Locate the cell with the specified text and output its (X, Y) center coordinate. 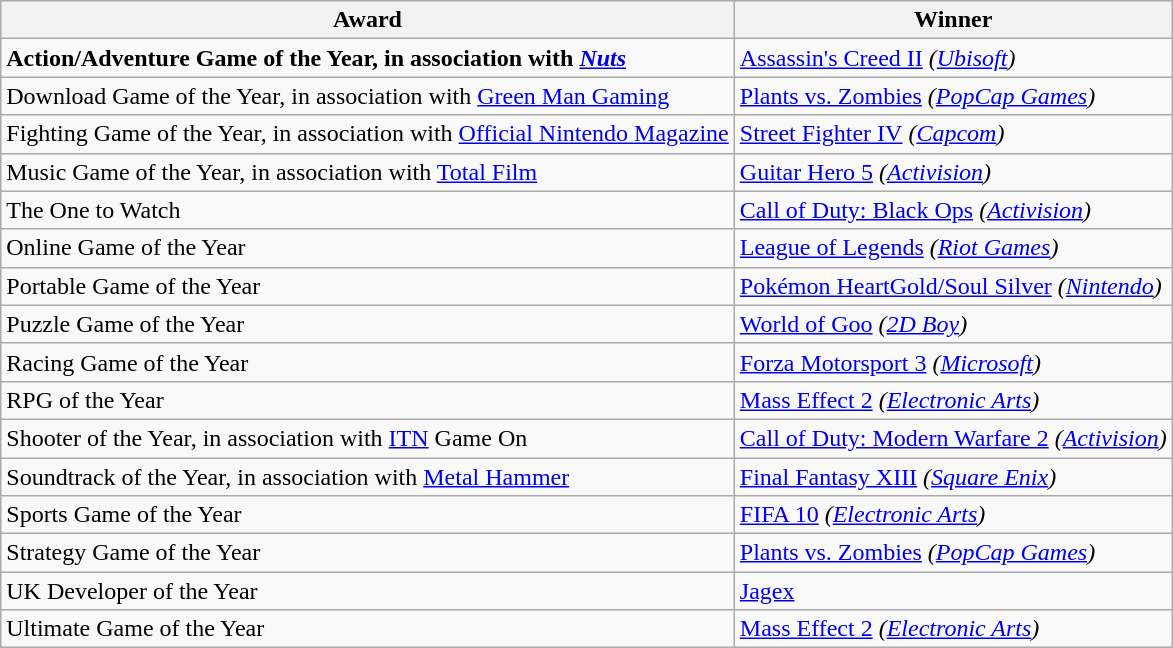
Strategy Game of the Year (368, 553)
Ultimate Game of the Year (368, 629)
Street Fighter IV (Capcom) (953, 134)
Assassin's Creed II (Ubisoft) (953, 58)
Puzzle Game of the Year (368, 324)
Racing Game of the Year (368, 362)
Action/Adventure Game of the Year, in association with Nuts (368, 58)
Final Fantasy XIII (Square Enix) (953, 477)
Guitar Hero 5 (Activision) (953, 172)
Soundtrack of the Year, in association with Metal Hammer (368, 477)
RPG of the Year (368, 400)
Jagex (953, 591)
The One to Watch (368, 210)
Shooter of the Year, in association with ITN Game On (368, 438)
League of Legends (Riot Games) (953, 248)
Pokémon HeartGold/Soul Silver (Nintendo) (953, 286)
Award (368, 20)
Music Game of the Year, in association with Total Film (368, 172)
UK Developer of the Year (368, 591)
Portable Game of the Year (368, 286)
World of Goo (2D Boy) (953, 324)
Forza Motorsport 3 (Microsoft) (953, 362)
Call of Duty: Modern Warfare 2 (Activision) (953, 438)
Winner (953, 20)
Call of Duty: Black Ops (Activision) (953, 210)
Sports Game of the Year (368, 515)
FIFA 10 (Electronic Arts) (953, 515)
Download Game of the Year, in association with Green Man Gaming (368, 96)
Online Game of the Year (368, 248)
Fighting Game of the Year, in association with Official Nintendo Magazine (368, 134)
